Find where the given text appears and provide that cell's center as (x, y) coordinate. 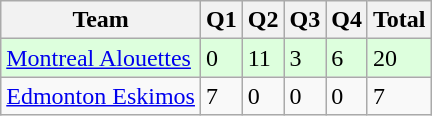
11 (263, 58)
20 (399, 58)
Q3 (305, 20)
Edmonton Eskimos (101, 96)
Total (399, 20)
Montreal Alouettes (101, 58)
Q1 (221, 20)
Team (101, 20)
3 (305, 58)
6 (347, 58)
Q4 (347, 20)
Q2 (263, 20)
